Pinpoint the cell where the given text exists, returning its [x, y] midpoint coordinate. 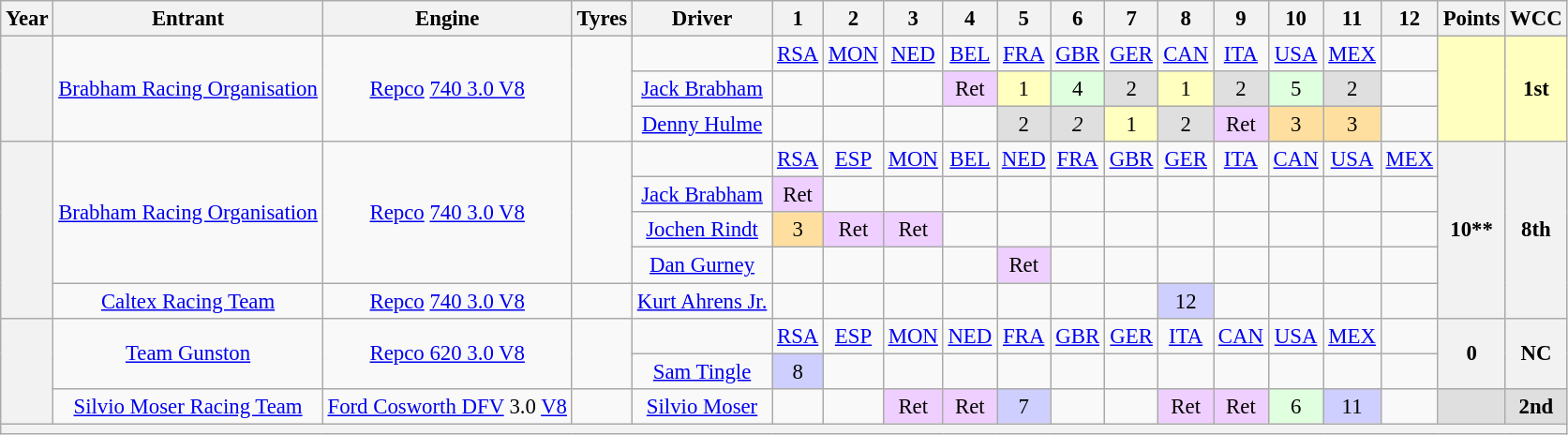
Engine [447, 19]
Kurt Ahrens Jr. [701, 301]
1st [1536, 90]
Team Gunston [187, 352]
8th [1536, 230]
10** [1471, 230]
Silvio Moser Racing Team [187, 406]
0 [1471, 352]
10 [1295, 19]
Driver [701, 19]
Tyres [602, 19]
NC [1536, 352]
Repco 620 3.0 V8 [447, 352]
Silvio Moser [701, 406]
WCC [1536, 19]
9 [1241, 19]
Ford Cosworth DFV 3.0 V8 [447, 406]
2nd [1536, 406]
Year [27, 19]
Caltex Racing Team [187, 301]
Dan Gurney [701, 265]
Sam Tingle [701, 371]
Jochen Rindt [701, 230]
Denny Hulme [701, 125]
Entrant [187, 19]
Points [1471, 19]
